For the text-containing cell, return its midpoint in (X, Y) coordinate format. 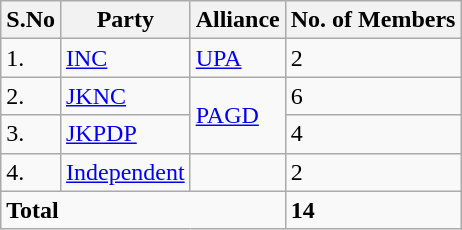
UPA (238, 58)
Independent (125, 172)
14 (373, 210)
No. of Members (373, 20)
PAGD (238, 115)
Total (143, 210)
JKNC (125, 96)
INC (125, 58)
2. (31, 96)
JKPDP (125, 134)
6 (373, 96)
4. (31, 172)
3. (31, 134)
S.No (31, 20)
Alliance (238, 20)
4 (373, 134)
Party (125, 20)
1. (31, 58)
